Scan for the cell matching the given text and deliver its [x, y] coordinate at center. 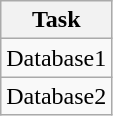
Task [56, 20]
Database1 [56, 58]
Database2 [56, 96]
